For the text-containing cell, return its midpoint in [x, y] coordinate format. 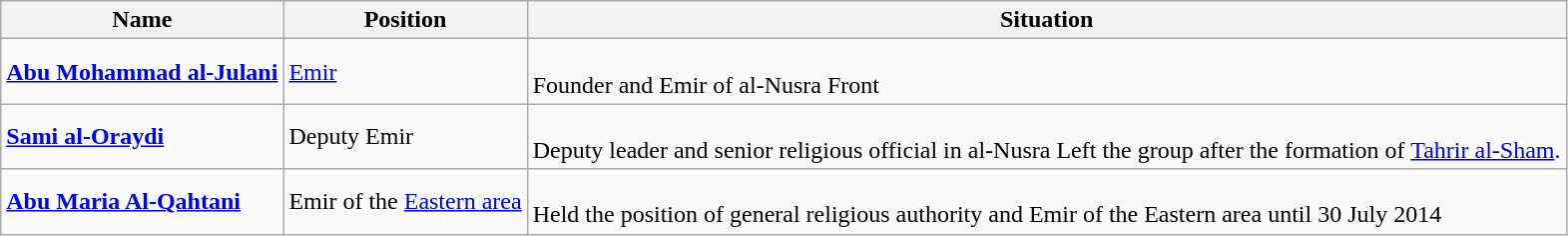
Emir [405, 72]
Sami al-Oraydi [142, 136]
Emir of the Eastern area [405, 202]
Situation [1046, 20]
Held the position of general religious authority and Emir of the Eastern area until 30 July 2014 [1046, 202]
Deputy Emir [405, 136]
Abu Maria Al-Qahtani [142, 202]
Founder and Emir of al-Nusra Front [1046, 72]
Deputy leader and senior religious official in al-Nusra Left the group after the formation of Tahrir al-Sham. [1046, 136]
Name [142, 20]
Abu Mohammad al-Julani [142, 72]
Position [405, 20]
